Find where the given text appears and provide that cell's center as [X, Y] coordinate. 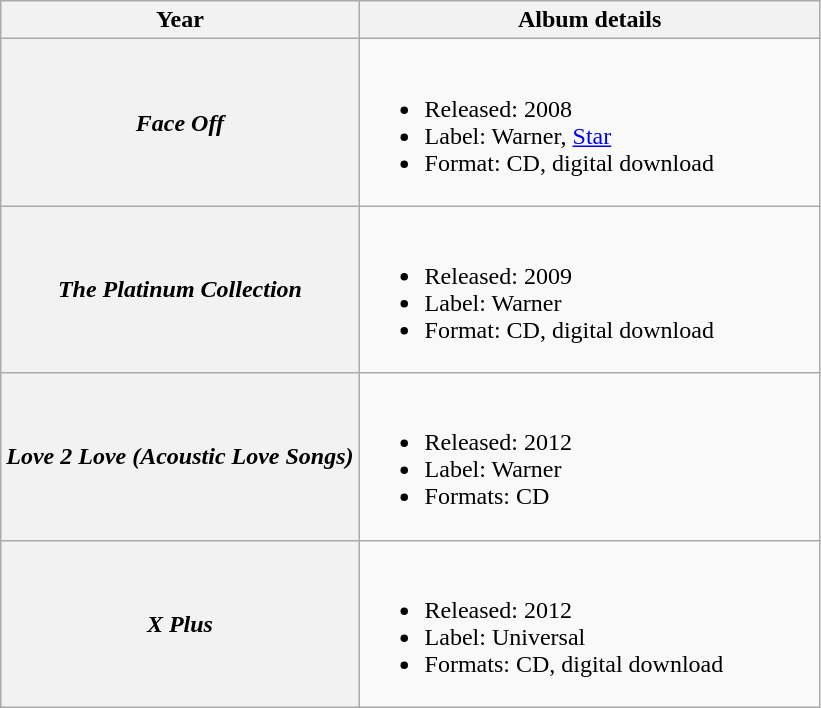
Released: 2008Label: Warner, StarFormat: CD, digital download [590, 122]
Year [180, 20]
Released: 2012Label: UniversalFormats: CD, digital download [590, 624]
X Plus [180, 624]
The Platinum Collection [180, 290]
Released: 2012Label: WarnerFormats: CD [590, 456]
Album details [590, 20]
Released: 2009Label: WarnerFormat: CD, digital download [590, 290]
Love 2 Love (Acoustic Love Songs) [180, 456]
Face Off [180, 122]
